Find where the given text appears and provide that cell's center as (x, y) coordinate. 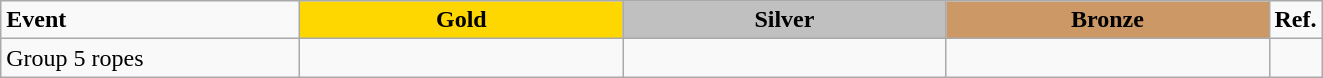
Ref. (1296, 20)
Event (150, 20)
Bronze (1108, 20)
Silver (784, 20)
Group 5 ropes (150, 58)
Gold (462, 20)
